Detect which cell encompasses the target text, then output its [x, y] center coordinate. 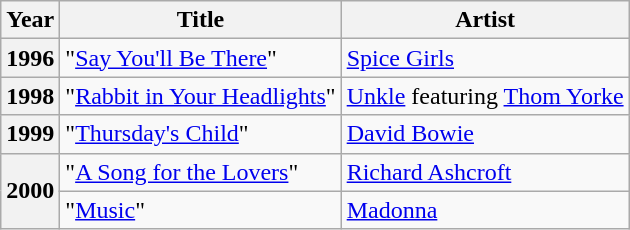
Year [30, 20]
Richard Ashcroft [485, 172]
Title [200, 20]
1996 [30, 58]
David Bowie [485, 134]
"Rabbit in Your Headlights" [200, 96]
"A Song for the Lovers" [200, 172]
"Music" [200, 210]
"Say You'll Be There" [200, 58]
Artist [485, 20]
"Thursday's Child" [200, 134]
Unkle featuring Thom Yorke [485, 96]
1998 [30, 96]
Spice Girls [485, 58]
2000 [30, 191]
1999 [30, 134]
Madonna [485, 210]
